Output the (x, y) coordinate of the center of the cell containing the given text.  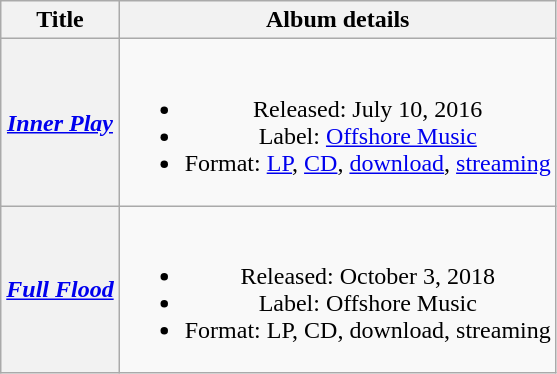
Inner Play (60, 122)
Album details (338, 20)
Released: October 3, 2018Label: Offshore MusicFormat: LP, CD, download, streaming (338, 290)
Title (60, 20)
Released: July 10, 2016Label: Offshore MusicFormat: LP, CD, download, streaming (338, 122)
Full Flood (60, 290)
